Capture the cell that displays the provided text and extract its (X, Y) central coordinate. 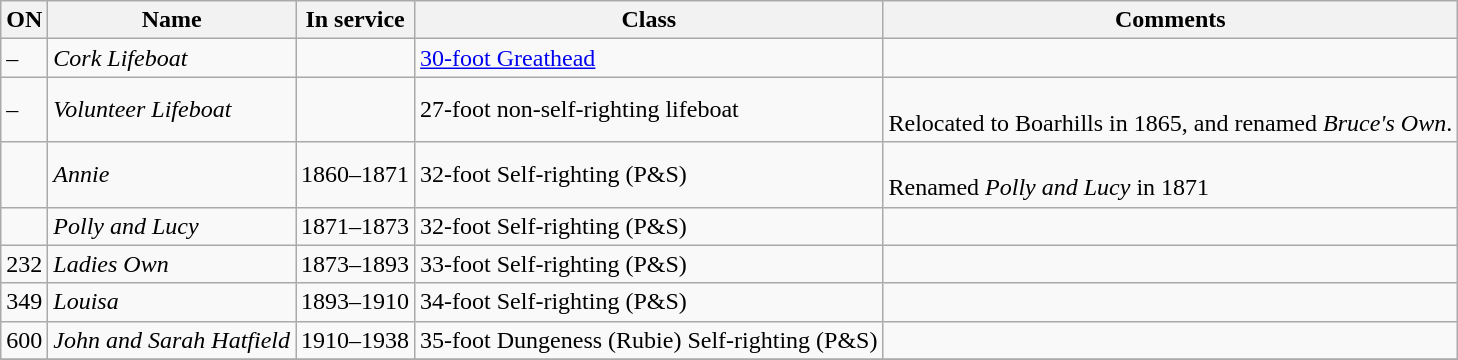
27-foot non-self-righting lifeboat (649, 110)
Renamed Polly and Lucy in 1871 (1170, 174)
Class (649, 20)
1860–1871 (356, 174)
Annie (172, 174)
Comments (1170, 20)
John and Sarah Hatfield (172, 340)
1871–1873 (356, 226)
30-foot Greathead (649, 58)
Name (172, 20)
600 (24, 340)
33-foot Self-righting (P&S) (649, 264)
Louisa (172, 302)
ON (24, 20)
Relocated to Boarhills in 1865, and renamed Bruce's Own. (1170, 110)
Polly and Lucy (172, 226)
Ladies Own (172, 264)
34-foot Self-righting (P&S) (649, 302)
349 (24, 302)
Cork Lifeboat (172, 58)
1893–1910 (356, 302)
232 (24, 264)
1873–1893 (356, 264)
1910–1938 (356, 340)
35-foot Dungeness (Rubie) Self-righting (P&S) (649, 340)
In service (356, 20)
Volunteer Lifeboat (172, 110)
